Identify which cell holds the provided text, then report its (X, Y) central coordinate. 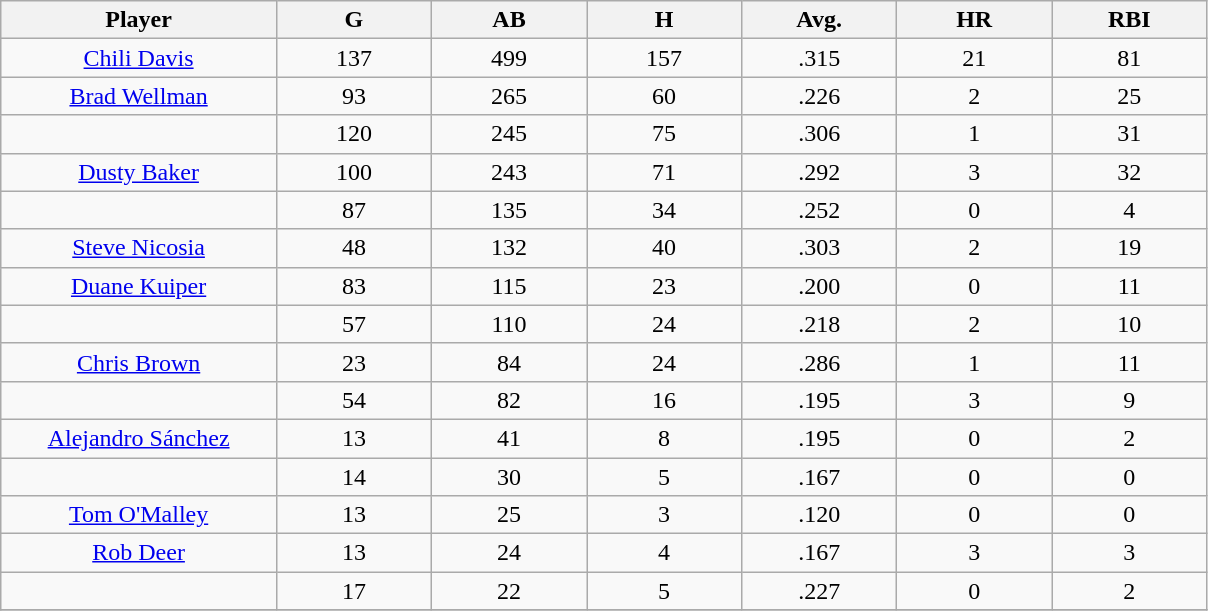
34 (664, 210)
135 (508, 210)
84 (508, 362)
83 (354, 286)
Chili Davis (139, 58)
21 (974, 58)
17 (354, 591)
HR (974, 20)
.306 (820, 134)
H (664, 20)
.227 (820, 591)
AB (508, 20)
31 (1130, 134)
.226 (820, 96)
16 (664, 400)
22 (508, 591)
.303 (820, 248)
41 (508, 438)
110 (508, 324)
499 (508, 58)
157 (664, 58)
.200 (820, 286)
9 (1130, 400)
132 (508, 248)
243 (508, 172)
40 (664, 248)
.315 (820, 58)
Alejandro Sánchez (139, 438)
Rob Deer (139, 553)
115 (508, 286)
14 (354, 477)
32 (1130, 172)
57 (354, 324)
8 (664, 438)
Player (139, 20)
75 (664, 134)
.286 (820, 362)
Duane Kuiper (139, 286)
87 (354, 210)
100 (354, 172)
48 (354, 248)
.252 (820, 210)
Steve Nicosia (139, 248)
82 (508, 400)
120 (354, 134)
Chris Brown (139, 362)
71 (664, 172)
245 (508, 134)
Avg. (820, 20)
19 (1130, 248)
30 (508, 477)
93 (354, 96)
54 (354, 400)
10 (1130, 324)
137 (354, 58)
Tom O'Malley (139, 515)
Brad Wellman (139, 96)
G (354, 20)
.120 (820, 515)
81 (1130, 58)
265 (508, 96)
.218 (820, 324)
RBI (1130, 20)
60 (664, 96)
Dusty Baker (139, 172)
.292 (820, 172)
